From the cell containing the given text, extract its center point as [X, Y] coordinate. 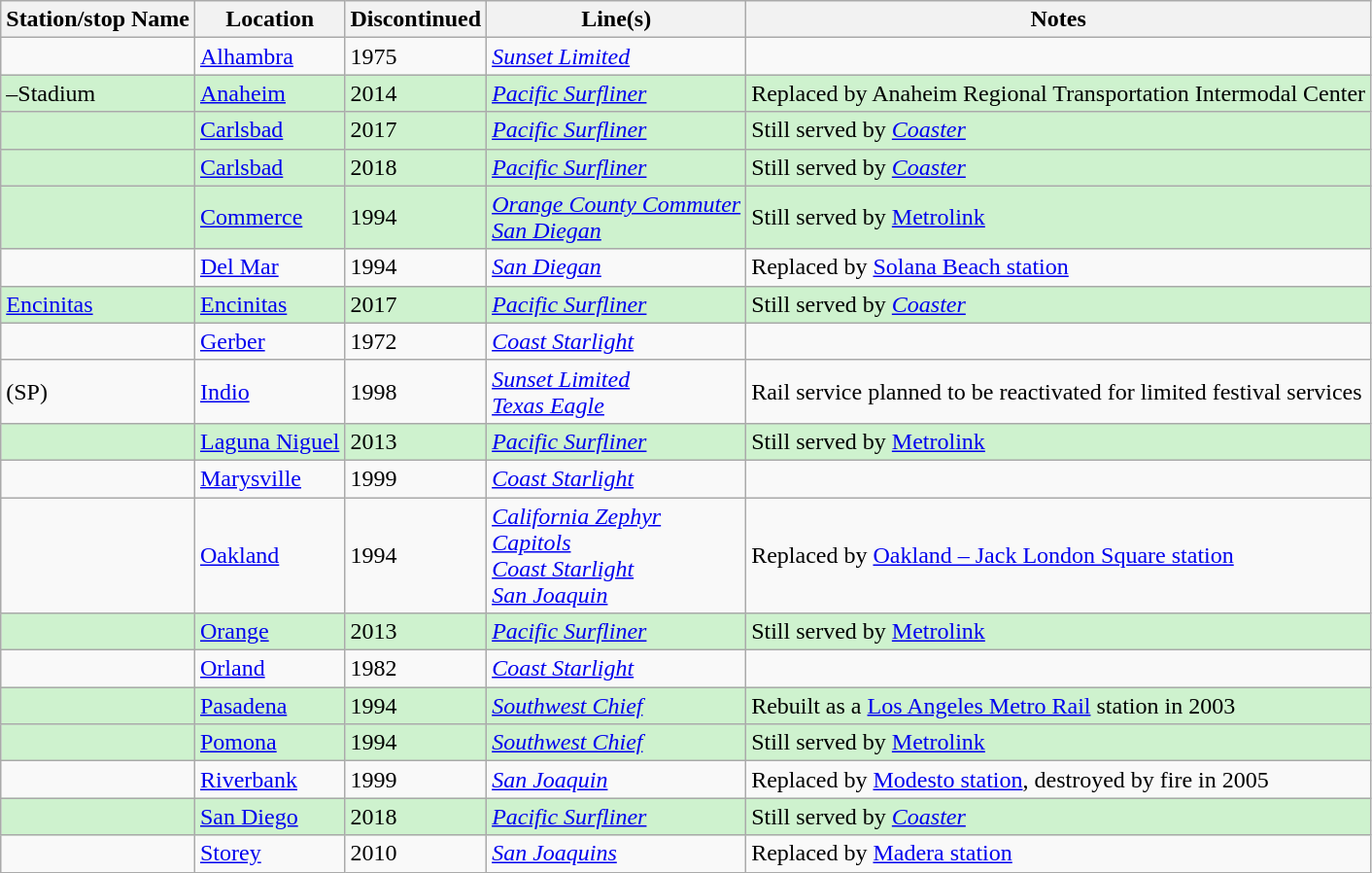
(SP) [98, 391]
San Diegan [616, 267]
–Stadium [98, 93]
Rebuilt as a Los Angeles Metro Rail station in 2003 [1059, 706]
Discontinued [416, 19]
Replaced by Modesto station, destroyed by fire in 2005 [1059, 780]
Rail service planned to be reactivated for limited festival services [1059, 391]
Sunset Limited [616, 56]
San Joaquin [616, 780]
Orange [269, 632]
Anaheim [269, 93]
1982 [416, 669]
Commerce [269, 218]
Replaced by Solana Beach station [1059, 267]
Orland [269, 669]
Laguna Niguel [269, 441]
Sunset LimitedTexas Eagle [616, 391]
Replaced by Madera station [1059, 854]
Riverbank [269, 780]
Line(s) [616, 19]
Alhambra [269, 56]
San Diego [269, 817]
Replaced by Oakland – Jack London Square station [1059, 556]
Station/stop Name [98, 19]
Del Mar [269, 267]
Indio [269, 391]
Marysville [269, 478]
2014 [416, 93]
San Joaquins [616, 854]
Location [269, 19]
Pasadena [269, 706]
Notes [1059, 19]
Replaced by Anaheim Regional Transportation Intermodal Center [1059, 93]
2010 [416, 854]
1975 [416, 56]
1972 [416, 341]
Gerber [269, 341]
Oakland [269, 556]
Orange County CommuterSan Diegan [616, 218]
California ZephyrCapitolsCoast StarlightSan Joaquin [616, 556]
Pomona [269, 743]
1998 [416, 391]
Storey [269, 854]
